Return [x, y] of the center of cell containing provided text 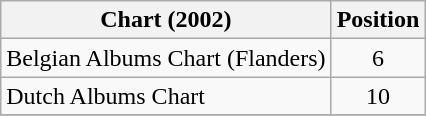
Belgian Albums Chart (Flanders) [166, 58]
Position [378, 20]
6 [378, 58]
Dutch Albums Chart [166, 96]
Chart (2002) [166, 20]
10 [378, 96]
